Search for the cell housing the specified text and yield its [x, y] center coordinate. 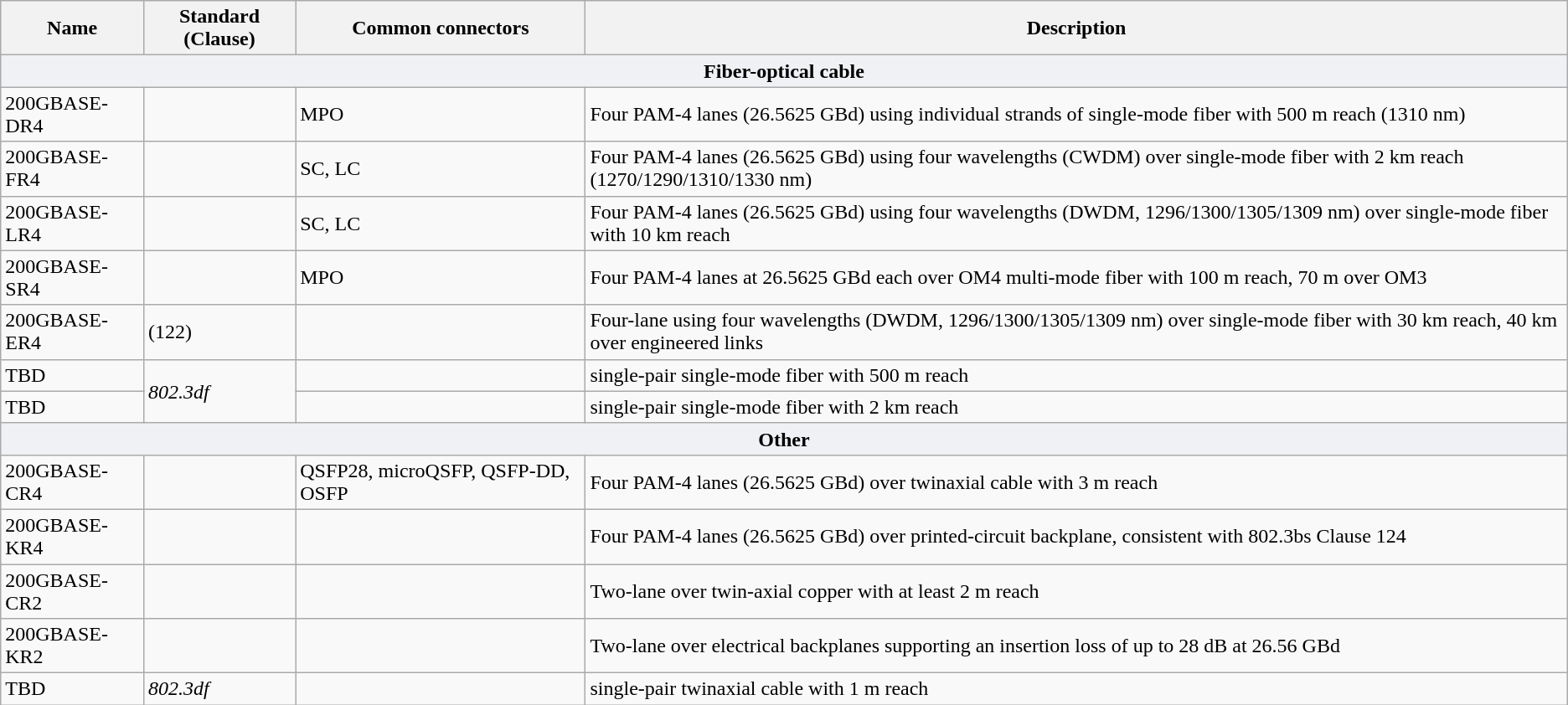
Description [1076, 28]
200GBASE-SR4 [72, 278]
200GBASE-CR2 [72, 591]
QSFP28, microQSFP, QSFP-DD, OSFP [441, 482]
Two-lane over twin-axial copper with at least 2 m reach [1076, 591]
Two-lane over electrical backplanes supporting an insertion loss of up to 28 dB at 26.56 GBd [1076, 646]
Common connectors [441, 28]
200GBASE-ER4 [72, 332]
Name [72, 28]
Four PAM-4 lanes (26.5625 GBd) using four wavelengths (DWDM, 1296/1300/1305/1309 nm) over single-mode fiber with 10 km reach [1076, 223]
Four PAM-4 lanes at 26.5625 GBd each over OM4 multi-mode fiber with 100 m reach, 70 m over OM3 [1076, 278]
200GBASE-FR4 [72, 169]
200GBASE-CR4 [72, 482]
Four PAM-4 lanes (26.5625 GBd) over printed-circuit backplane, consistent with 802.3bs Clause 124 [1076, 536]
single-pair single-mode fiber with 500 m reach [1076, 375]
200GBASE-LR4 [72, 223]
Four PAM-4 lanes (26.5625 GBd) using individual strands of single-mode fiber with 500 m reach (1310 nm) [1076, 114]
single-pair single-mode fiber with 2 km reach [1076, 407]
Four PAM-4 lanes (26.5625 GBd) over twinaxial cable with 3 m reach [1076, 482]
(122) [219, 332]
Four PAM-4 lanes (26.5625 GBd) using four wavelengths (CWDM) over single-mode fiber with 2 km reach (1270/1290/1310/1330 nm) [1076, 169]
Four-lane using four wavelengths (DWDM, 1296/1300/1305/1309 nm) over single-mode fiber with 30 km reach, 40 km over engineered links [1076, 332]
200GBASE-DR4 [72, 114]
Standard (Clause) [219, 28]
single-pair twinaxial cable with 1 m reach [1076, 689]
Other [784, 439]
Fiber-optical cable [784, 71]
200GBASE-KR2 [72, 646]
200GBASE-KR4 [72, 536]
